Identify which cell holds the provided text, then report its (x, y) central coordinate. 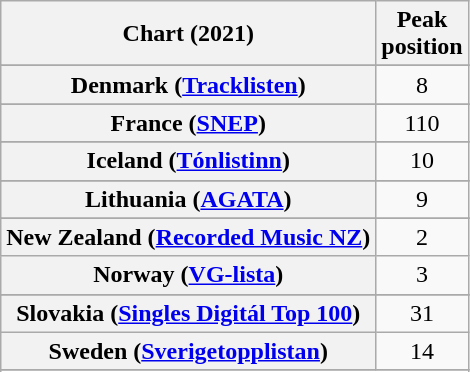
Lithuania (AGATA) (188, 199)
10 (422, 161)
Denmark (Tracklisten) (188, 85)
31 (422, 313)
3 (422, 275)
14 (422, 351)
8 (422, 85)
9 (422, 199)
France (SNEP) (188, 123)
Norway (VG-lista) (188, 275)
2 (422, 237)
110 (422, 123)
Chart (2021) (188, 34)
New Zealand (Recorded Music NZ) (188, 237)
Slovakia (Singles Digitál Top 100) (188, 313)
Sweden (Sverigetopplistan) (188, 351)
Peakposition (422, 34)
Iceland (Tónlistinn) (188, 161)
